Scan for the cell matching the given text and deliver its (X, Y) coordinate at center. 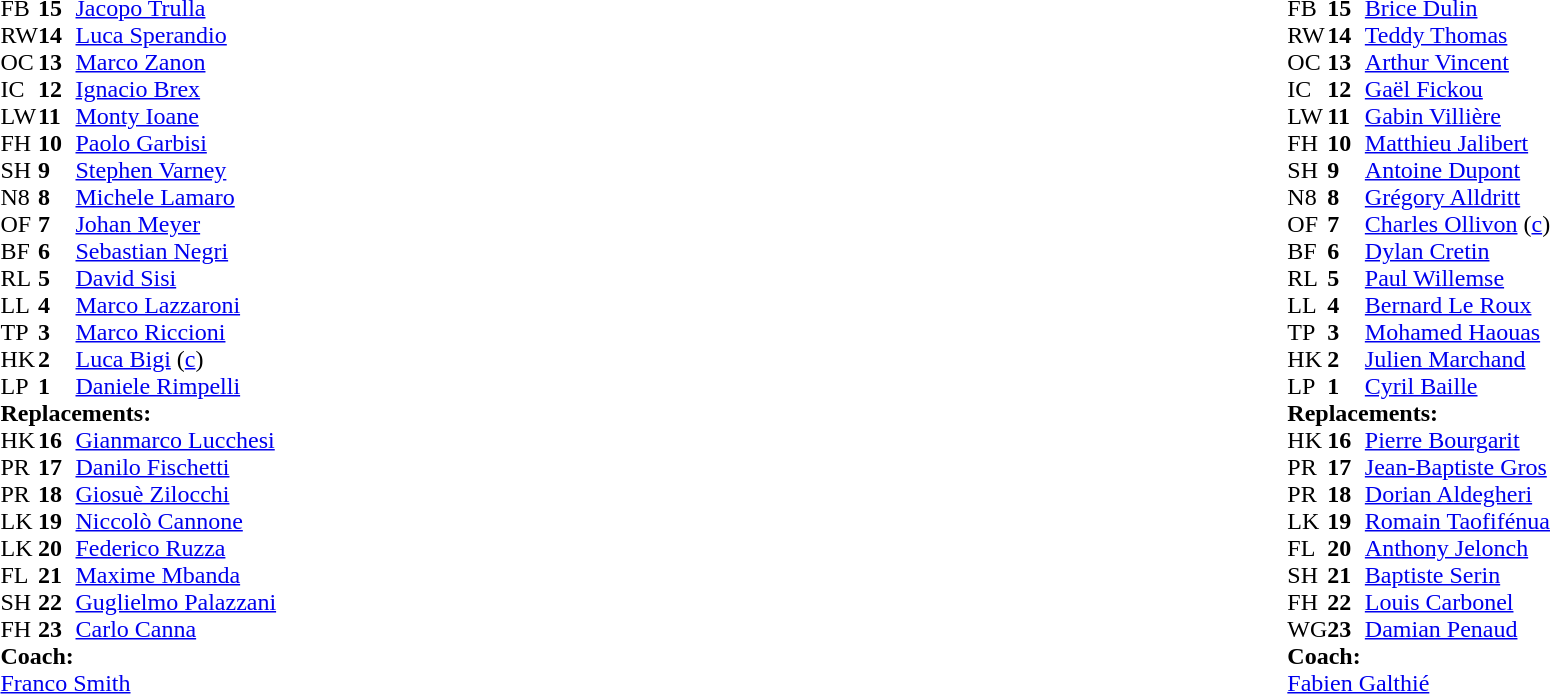
Monty Ioane (176, 116)
Louis Carbonel (1458, 602)
Damian Penaud (1458, 630)
Danilo Fischetti (176, 468)
Niccolò Cannone (176, 522)
Julien Marchand (1458, 360)
David Sisi (176, 278)
WG (1307, 630)
Antoine Dupont (1458, 170)
Marco Lazzaroni (176, 306)
Maxime Mbanda (176, 576)
Stephen Varney (176, 170)
Guglielmo Palazzani (176, 602)
Sebastian Negri (176, 252)
Luca Bigi (c) (176, 360)
Ignacio Brex (176, 90)
Grégory Alldritt (1458, 198)
Charles Ollivon (c) (1458, 224)
Paolo Garbisi (176, 144)
Anthony Jelonch (1458, 548)
Arthur Vincent (1458, 62)
Giosuè Zilocchi (176, 494)
Marco Zanon (176, 62)
Daniele Rimpelli (176, 386)
Baptiste Serin (1458, 576)
Gabin Villière (1458, 116)
Romain Taofifénua (1458, 522)
Paul Willemse (1458, 278)
Jean-Baptiste Gros (1458, 468)
Teddy Thomas (1458, 36)
Michele Lamaro (176, 198)
Dorian Aldegheri (1458, 494)
Matthieu Jalibert (1458, 144)
Luca Sperandio (176, 36)
Carlo Canna (176, 630)
Federico Ruzza (176, 548)
Pierre Bourgarit (1458, 440)
Bernard Le Roux (1458, 306)
Johan Meyer (176, 224)
Cyril Baille (1458, 386)
Gaël Fickou (1458, 90)
Dylan Cretin (1458, 252)
Marco Riccioni (176, 332)
Gianmarco Lucchesi (176, 440)
Mohamed Haouas (1458, 332)
